Scan for the cell matching the given text and deliver its [X, Y] coordinate at center. 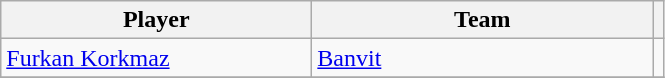
Banvit [482, 58]
Player [156, 20]
Furkan Korkmaz [156, 58]
Team [482, 20]
